Determine the (X, Y) coordinate at the center of the cell enclosing the given text.  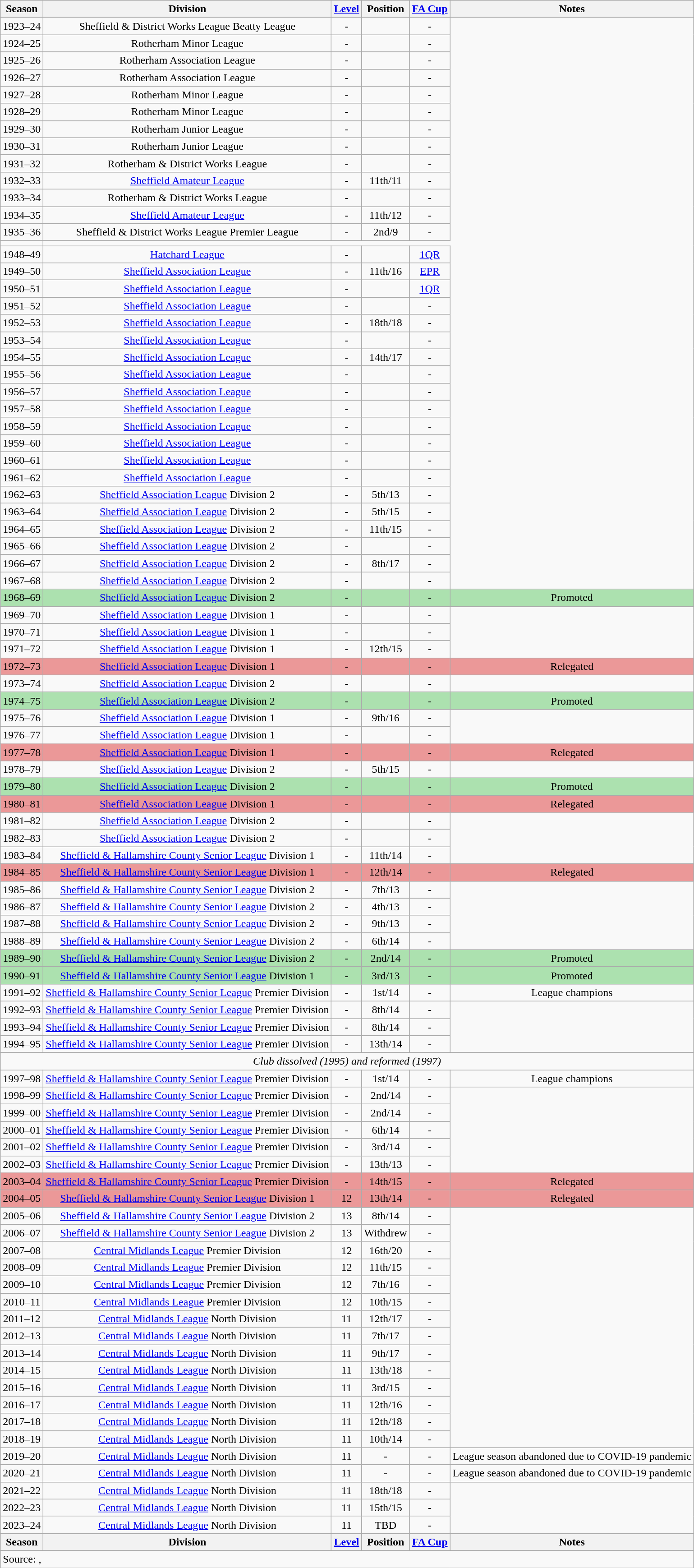
1991–92 (22, 992)
1960–61 (22, 460)
10th/15 (386, 1301)
1964–65 (22, 529)
1949–50 (22, 272)
11th/16 (386, 272)
1968–69 (22, 598)
2012–13 (22, 1336)
12th/16 (386, 1405)
14th/15 (386, 1181)
1972–73 (22, 666)
2007–08 (22, 1250)
9th/16 (386, 718)
1963–64 (22, 512)
1979–80 (22, 787)
15th/15 (386, 1508)
1999–00 (22, 1113)
2021–22 (22, 1490)
1971–72 (22, 649)
10th/14 (386, 1439)
1933–34 (22, 198)
1976–77 (22, 735)
1986–87 (22, 907)
1928–29 (22, 112)
14th/17 (386, 357)
2010–11 (22, 1301)
Sheffield & District Works League Premier League (188, 232)
1959–60 (22, 443)
2023–24 (22, 1525)
1957–58 (22, 409)
2020–21 (22, 1473)
7th/17 (386, 1336)
11th/14 (386, 855)
Hatchard League (188, 254)
1982–83 (22, 838)
1923–24 (22, 26)
2000–01 (22, 1130)
9th/13 (386, 924)
1993–94 (22, 1027)
1950–51 (22, 289)
12th/15 (386, 649)
2016–17 (22, 1405)
8th/17 (386, 563)
1987–88 (22, 924)
1965–66 (22, 546)
1998–99 (22, 1096)
7th/13 (386, 890)
1955–56 (22, 374)
1930–31 (22, 146)
3rd/15 (386, 1388)
1994–95 (22, 1044)
1927–28 (22, 95)
TBD (386, 1525)
13th/18 (386, 1370)
1958–59 (22, 426)
1980–81 (22, 804)
1962–63 (22, 495)
1931–32 (22, 163)
11th/12 (386, 215)
1988–89 (22, 941)
9th/17 (386, 1353)
1953–54 (22, 340)
16th/20 (386, 1250)
2015–16 (22, 1388)
1926–27 (22, 78)
12th/14 (386, 872)
1989–90 (22, 958)
1929–30 (22, 129)
EPR (430, 272)
1954–55 (22, 357)
1977–78 (22, 752)
1934–35 (22, 215)
1969–70 (22, 615)
1970–71 (22, 632)
1966–67 (22, 563)
Withdrew (386, 1233)
2nd/9 (386, 232)
1935–36 (22, 232)
7th/16 (386, 1284)
2001–02 (22, 1147)
2014–15 (22, 1370)
1952–53 (22, 323)
1932–33 (22, 180)
2013–14 (22, 1353)
1967–68 (22, 581)
1992–93 (22, 1010)
2017–18 (22, 1422)
1961–62 (22, 478)
2011–12 (22, 1319)
12th/18 (386, 1422)
2022–23 (22, 1508)
3rd/14 (386, 1147)
1981–82 (22, 821)
1951–52 (22, 306)
1925–26 (22, 60)
Sheffield & District Works League Beatty League (188, 26)
2004–05 (22, 1199)
2006–07 (22, 1233)
1983–84 (22, 855)
1985–86 (22, 890)
4th/13 (386, 907)
1973–74 (22, 683)
2008–09 (22, 1267)
2009–10 (22, 1284)
2003–04 (22, 1181)
Source: , (347, 1559)
1948–49 (22, 254)
1984–85 (22, 872)
5th/13 (386, 495)
1978–79 (22, 770)
Club dissolved (1995) and reformed (1997) (347, 1061)
11th/11 (386, 180)
3rd/13 (386, 975)
13th/13 (386, 1164)
12th/17 (386, 1319)
2019–20 (22, 1456)
2005–06 (22, 1216)
2018–19 (22, 1439)
1956–57 (22, 392)
1990–91 (22, 975)
2002–03 (22, 1164)
1924–25 (22, 43)
1974–75 (22, 701)
1975–76 (22, 718)
1997–98 (22, 1079)
